Find where the given text appears and provide that cell's center as (x, y) coordinate. 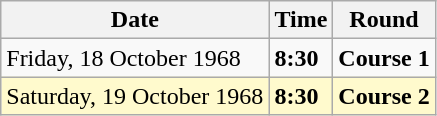
Round (384, 20)
Saturday, 19 October 1968 (135, 96)
Time (301, 20)
Friday, 18 October 1968 (135, 58)
Course 1 (384, 58)
Course 2 (384, 96)
Date (135, 20)
